Return the [X, Y] coordinate for the center point of the cell that contains the specified text.  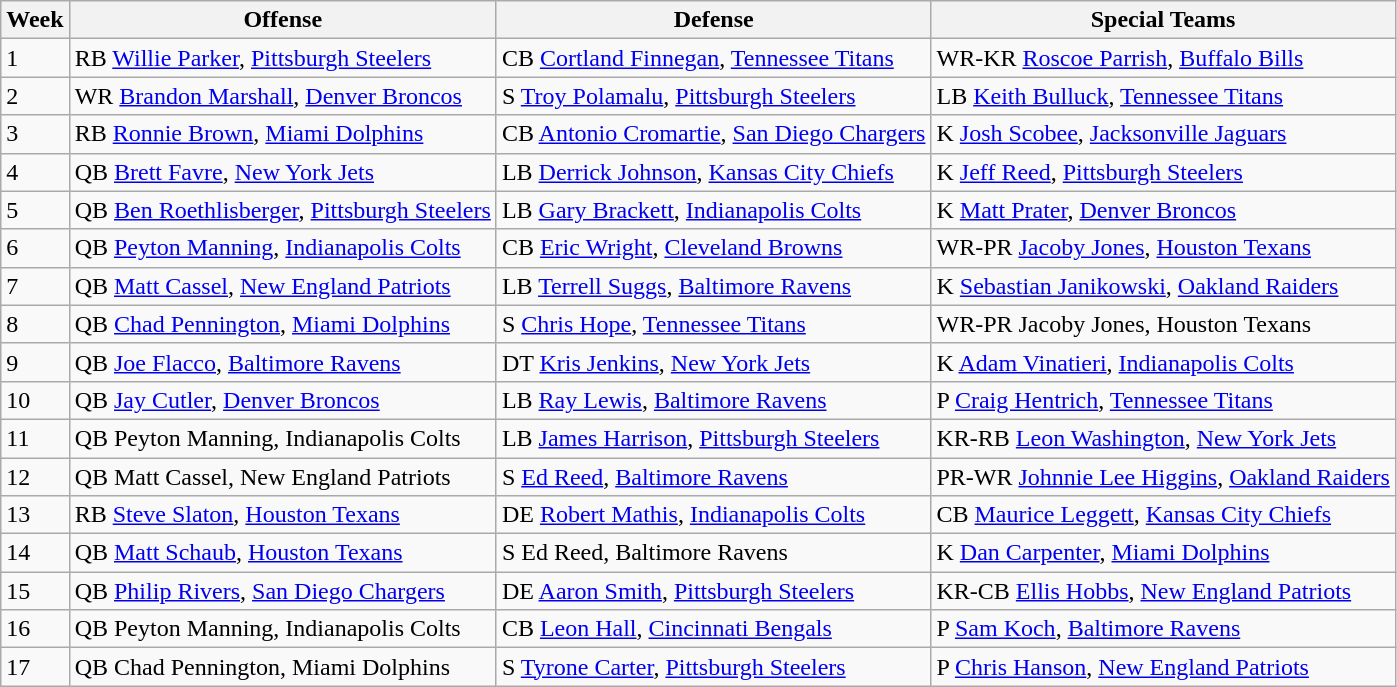
17 [35, 667]
8 [35, 324]
QB Matt Schaub, Houston Texans [282, 553]
WR Brandon Marshall, Denver Broncos [282, 96]
15 [35, 591]
13 [35, 515]
4 [35, 172]
3 [35, 134]
S Troy Polamalu, Pittsburgh Steelers [714, 96]
CB Maurice Leggett, Kansas City Chiefs [1163, 515]
Week [35, 20]
S Tyrone Carter, Pittsburgh Steelers [714, 667]
Defense [714, 20]
QB Ben Roethlisberger, Pittsburgh Steelers [282, 210]
QB Jay Cutler, Denver Broncos [282, 400]
RB Willie Parker, Pittsburgh Steelers [282, 58]
12 [35, 477]
S Chris Hope, Tennessee Titans [714, 324]
P Craig Hentrich, Tennessee Titans [1163, 400]
CB Leon Hall, Cincinnati Bengals [714, 629]
K Matt Prater, Denver Broncos [1163, 210]
PR-WR Johnnie Lee Higgins, Oakland Raiders [1163, 477]
LB Gary Brackett, Indianapolis Colts [714, 210]
2 [35, 96]
KR-CB Ellis Hobbs, New England Patriots [1163, 591]
LB Ray Lewis, Baltimore Ravens [714, 400]
K Adam Vinatieri, Indianapolis Colts [1163, 362]
7 [35, 286]
LB Keith Bulluck, Tennessee Titans [1163, 96]
RB Ronnie Brown, Miami Dolphins [282, 134]
KR-RB Leon Washington, New York Jets [1163, 438]
LB James Harrison, Pittsburgh Steelers [714, 438]
CB Eric Wright, Cleveland Browns [714, 248]
K Dan Carpenter, Miami Dolphins [1163, 553]
P Chris Hanson, New England Patriots [1163, 667]
11 [35, 438]
DT Kris Jenkins, New York Jets [714, 362]
1 [35, 58]
K Jeff Reed, Pittsburgh Steelers [1163, 172]
9 [35, 362]
DE Robert Mathis, Indianapolis Colts [714, 515]
Offense [282, 20]
WR-KR Roscoe Parrish, Buffalo Bills [1163, 58]
DE Aaron Smith, Pittsburgh Steelers [714, 591]
QB Joe Flacco, Baltimore Ravens [282, 362]
K Josh Scobee, Jacksonville Jaguars [1163, 134]
10 [35, 400]
6 [35, 248]
RB Steve Slaton, Houston Texans [282, 515]
5 [35, 210]
LB Terrell Suggs, Baltimore Ravens [714, 286]
16 [35, 629]
K Sebastian Janikowski, Oakland Raiders [1163, 286]
QB Philip Rivers, San Diego Chargers [282, 591]
CB Cortland Finnegan, Tennessee Titans [714, 58]
P Sam Koch, Baltimore Ravens [1163, 629]
LB Derrick Johnson, Kansas City Chiefs [714, 172]
QB Brett Favre, New York Jets [282, 172]
14 [35, 553]
Special Teams [1163, 20]
CB Antonio Cromartie, San Diego Chargers [714, 134]
